Locate the cell with the specified text and output its (x, y) center coordinate. 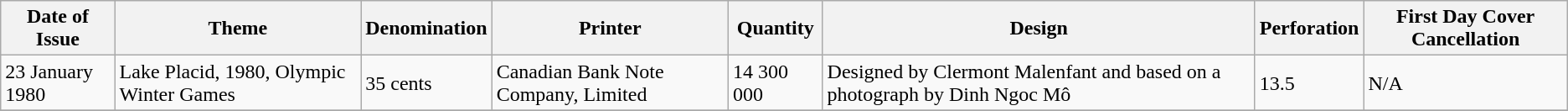
13.5 (1309, 82)
Design (1039, 29)
N/A (1466, 82)
Designed by Clermont Malenfant and based on a photograph by Dinh Ngoc Mô (1039, 82)
23 January 1980 (58, 82)
Canadian Bank Note Company, Limited (610, 82)
Perforation (1309, 29)
Theme (238, 29)
Printer (610, 29)
14 300 000 (776, 82)
First Day Cover Cancellation (1466, 29)
Date of Issue (58, 29)
35 cents (426, 82)
Denomination (426, 29)
Lake Placid, 1980, Olympic Winter Games (238, 82)
Quantity (776, 29)
